Scan for the cell matching the given text and deliver its [x, y] coordinate at center. 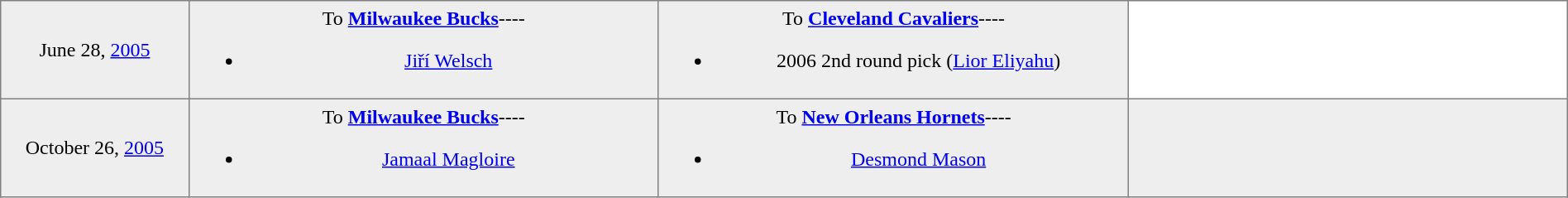
October 26, 2005 [94, 147]
To New Orleans Hornets----Desmond Mason [893, 147]
To Milwaukee Bucks----Jamaal Magloire [423, 147]
To Cleveland Cavaliers----2006 2nd round pick (Lior Eliyahu) [893, 50]
June 28, 2005 [94, 50]
To Milwaukee Bucks----Jiří Welsch [423, 50]
